Provide the [x, y] coordinate of the cell's center where the given text is located.  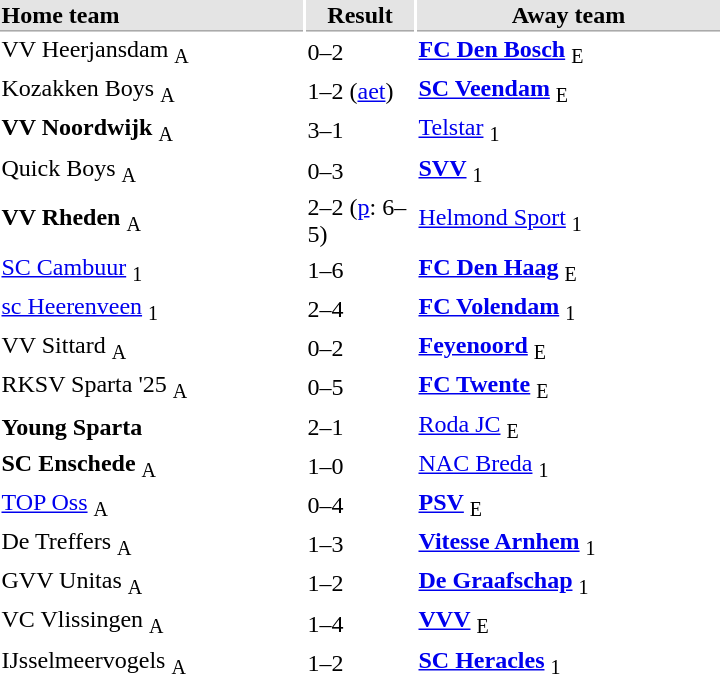
Helmond Sport 1 [568, 220]
sc Heerenveen 1 [152, 309]
1–4 [360, 623]
TOP Oss A [152, 505]
Telstar 1 [568, 131]
RKSV Sparta '25 A [152, 387]
FC Twente E [568, 387]
1–0 [360, 466]
FC Den Bosch E [568, 52]
2–2 (p: 6–5) [360, 220]
Vitesse Arnhem 1 [568, 545]
FC Volendam 1 [568, 309]
VV Noordwijk A [152, 131]
De Graafschap 1 [568, 584]
Feyenoord E [568, 348]
Young Sparta [152, 427]
1–2 (aet) [360, 92]
2–1 [360, 427]
Home team [152, 16]
Roda JC E [568, 427]
VC Vlissingen A [152, 623]
VV Heerjansdam A [152, 52]
VV Sittard A [152, 348]
SC Veendam E [568, 92]
VV Rheden A [152, 220]
0–3 [360, 170]
SC Cambuur 1 [152, 270]
De Treffers A [152, 545]
3–1 [360, 131]
NAC Breda 1 [568, 466]
0–5 [360, 387]
1–3 [360, 545]
SVV 1 [568, 170]
Result [360, 16]
FC Den Haag E [568, 270]
1–6 [360, 270]
2–4 [360, 309]
1–2 [360, 584]
SC Enschede A [152, 466]
Quick Boys A [152, 170]
0–4 [360, 505]
Away team [568, 16]
Kozakken Boys A [152, 92]
PSV E [568, 505]
GVV Unitas A [152, 584]
VVV E [568, 623]
